Return the [x, y] coordinate for the center point of the cell that contains the specified text.  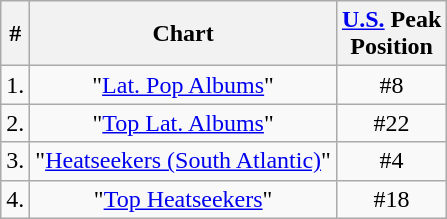
#8 [391, 85]
"Heatseekers (South Atlantic)" [184, 161]
#22 [391, 123]
U.S. PeakPosition [391, 34]
"Lat. Pop Albums" [184, 85]
# [16, 34]
2. [16, 123]
1. [16, 85]
#18 [391, 199]
"Top Heatseekers" [184, 199]
#4 [391, 161]
3. [16, 161]
4. [16, 199]
"Top Lat. Albums" [184, 123]
Chart [184, 34]
